Scan for the cell matching the given text and deliver its (X, Y) coordinate at center. 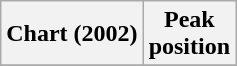
Chart (2002) (72, 34)
Peakposition (189, 34)
